From the cell containing the given text, extract its center point as (X, Y) coordinate. 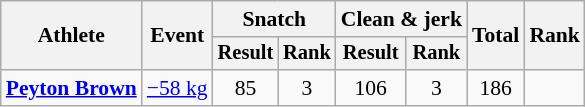
Event (178, 36)
Clean & jerk (402, 19)
106 (371, 88)
Peyton Brown (72, 88)
Total (496, 36)
−58 kg (178, 88)
Athlete (72, 36)
186 (496, 88)
85 (246, 88)
Snatch (274, 19)
